Return (X, Y) of the center of cell containing provided text 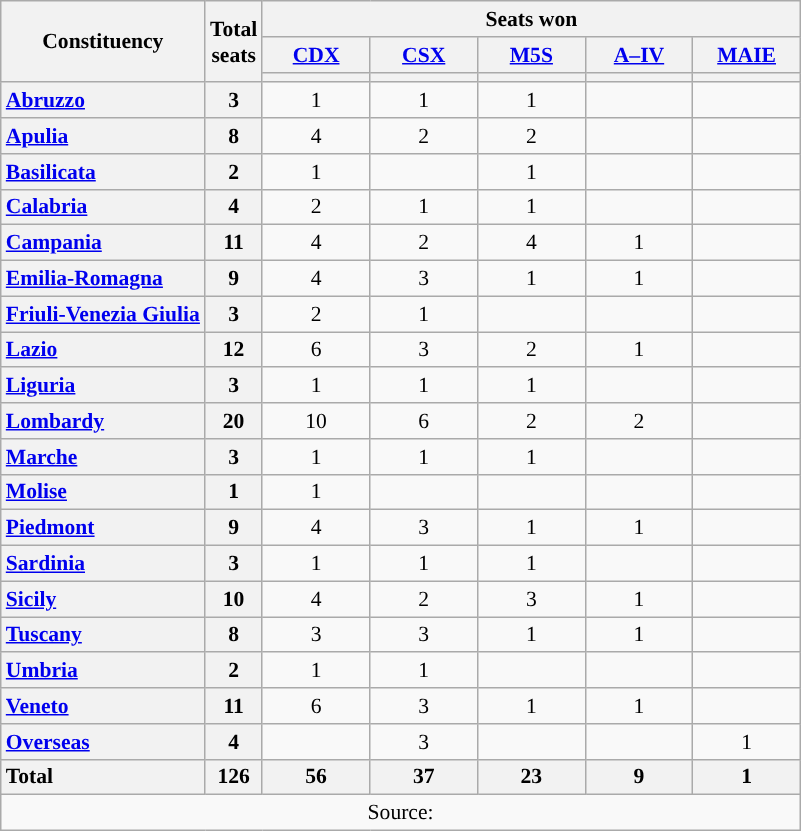
12 (234, 350)
Sardinia (103, 564)
Apulia (103, 136)
Total (103, 777)
Abruzzo (103, 101)
Calabria (103, 207)
Emilia-Romagna (103, 279)
Constituency (103, 42)
Molise (103, 492)
Source: (401, 813)
CDX (316, 55)
Basilicata (103, 172)
Liguria (103, 386)
Totalseats (234, 42)
126 (234, 777)
Seats won (531, 19)
Tuscany (103, 635)
Overseas (103, 742)
37 (424, 777)
23 (532, 777)
Sicily (103, 599)
Veneto (103, 706)
Lombardy (103, 421)
Umbria (103, 671)
Marche (103, 457)
Lazio (103, 350)
MAIE (747, 55)
56 (316, 777)
CSX (424, 55)
20 (234, 421)
M5S (532, 55)
A–IV (639, 55)
Campania (103, 243)
Friuli-Venezia Giulia (103, 314)
Piedmont (103, 528)
